Extract the (x, y) coordinate from the center of the cell holding the provided text.  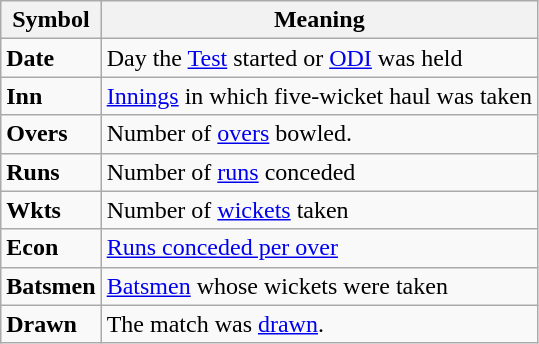
Batsmen (51, 286)
Meaning (319, 20)
Batsmen whose wickets were taken (319, 286)
Drawn (51, 324)
Inn (51, 96)
Overs (51, 134)
The match was drawn. (319, 324)
Date (51, 58)
Number of runs conceded (319, 172)
Runs (51, 172)
Wkts (51, 210)
Econ (51, 248)
Symbol (51, 20)
Runs conceded per over (319, 248)
Number of overs bowled. (319, 134)
Number of wickets taken (319, 210)
Day the Test started or ODI was held (319, 58)
Innings in which five-wicket haul was taken (319, 96)
